Detect which cell encompasses the target text, then output its [X, Y] center coordinate. 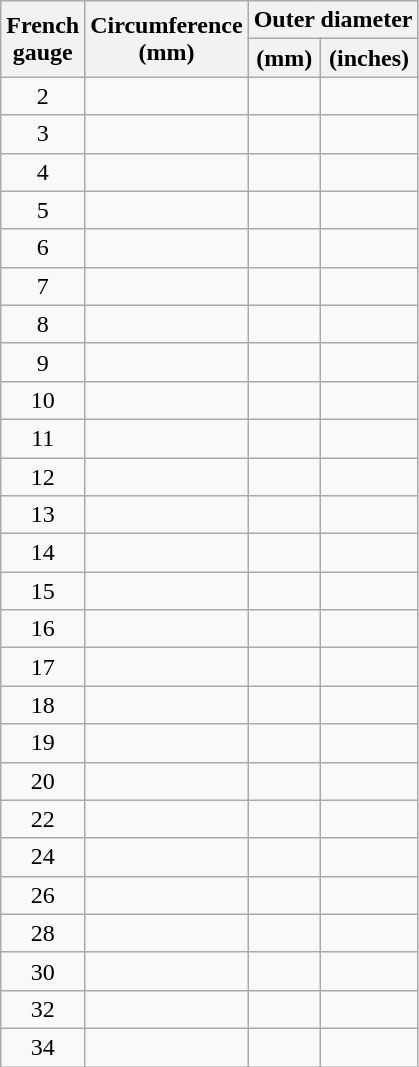
15 [43, 591]
19 [43, 743]
17 [43, 667]
6 [43, 248]
12 [43, 477]
24 [43, 857]
3 [43, 134]
5 [43, 210]
9 [43, 362]
10 [43, 400]
8 [43, 324]
18 [43, 705]
16 [43, 629]
30 [43, 971]
4 [43, 172]
22 [43, 819]
(mm) [284, 58]
11 [43, 438]
(inches) [369, 58]
Circumference(mm) [166, 39]
28 [43, 933]
7 [43, 286]
13 [43, 515]
Outer diameter [333, 20]
14 [43, 553]
20 [43, 781]
26 [43, 895]
Frenchgauge [43, 39]
2 [43, 96]
32 [43, 1009]
34 [43, 1047]
